Scan for the cell matching the given text and deliver its [x, y] coordinate at center. 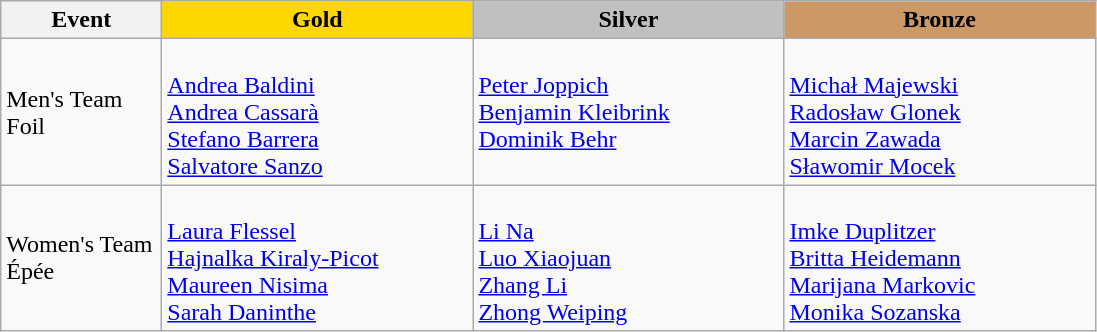
Silver [628, 20]
Women's Team Épée [82, 258]
Bronze [940, 20]
Li NaLuo XiaojuanZhang LiZhong Weiping [628, 258]
Michał MajewskiRadosław GlonekMarcin ZawadaSławomir Mocek [940, 112]
Imke DuplitzerBritta HeidemannMarijana MarkovicMonika Sozanska [940, 258]
Event [82, 20]
Men's Team Foil [82, 112]
Andrea BaldiniAndrea CassaràStefano BarreraSalvatore Sanzo [318, 112]
Peter JoppichBenjamin KleibrinkDominik Behr [628, 112]
Laura FlesselHajnalka Kiraly-PicotMaureen NisimaSarah Daninthe [318, 258]
Gold [318, 20]
